Provide the [X, Y] coordinate of the cell's center where the given text is located.  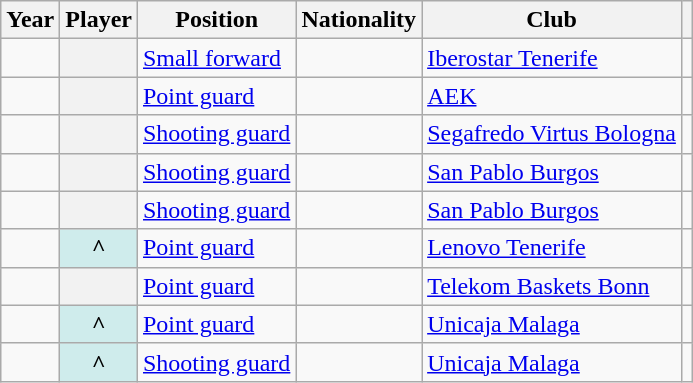
Segafredo Virtus Bologna [552, 134]
Player [99, 20]
Small forward [216, 58]
Position [216, 20]
Iberostar Tenerife [552, 58]
Club [552, 20]
Telekom Baskets Bonn [552, 286]
Lenovo Tenerife [552, 248]
AEK [552, 96]
Nationality [359, 20]
Year [30, 20]
